Search for the cell housing the specified text and yield its [x, y] center coordinate. 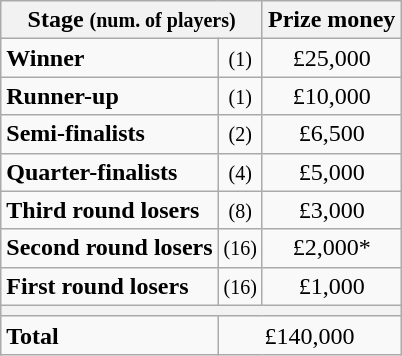
Runner-up [110, 96]
Semi-finalists [110, 134]
£25,000 [331, 58]
Total [110, 335]
(4) [240, 172]
(8) [240, 210]
(2) [240, 134]
Stage (num. of players) [132, 20]
First round losers [110, 286]
£3,000 [331, 210]
Third round losers [110, 210]
Winner [110, 58]
£10,000 [331, 96]
£1,000 [331, 286]
£6,500 [331, 134]
Quarter-finalists [110, 172]
Second round losers [110, 248]
Prize money [331, 20]
£5,000 [331, 172]
£2,000* [331, 248]
£140,000 [310, 335]
